Determine the (x, y) coordinate at the center of the cell enclosing the given text.  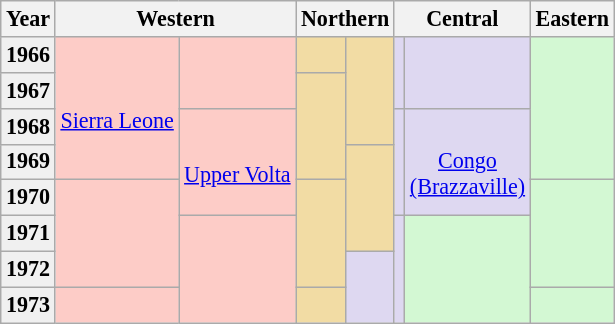
Eastern (572, 18)
Northern (346, 18)
1967 (28, 90)
Year (28, 18)
Sierra Leone (117, 108)
1970 (28, 198)
Upper Volta (238, 162)
1971 (28, 233)
Congo(Brazzaville) (468, 162)
1969 (28, 162)
1972 (28, 269)
1966 (28, 54)
1968 (28, 126)
Central (462, 18)
Western (176, 18)
1973 (28, 305)
